Identify which cell holds the provided text, then report its (x, y) central coordinate. 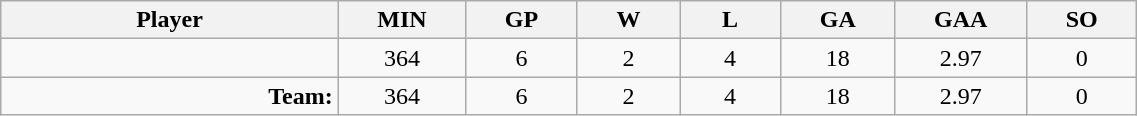
W (628, 20)
Player (170, 20)
Team: (170, 96)
MIN (402, 20)
SO (1081, 20)
L (730, 20)
GP (522, 20)
GAA (961, 20)
GA (838, 20)
